Detect which cell encompasses the target text, then output its (x, y) center coordinate. 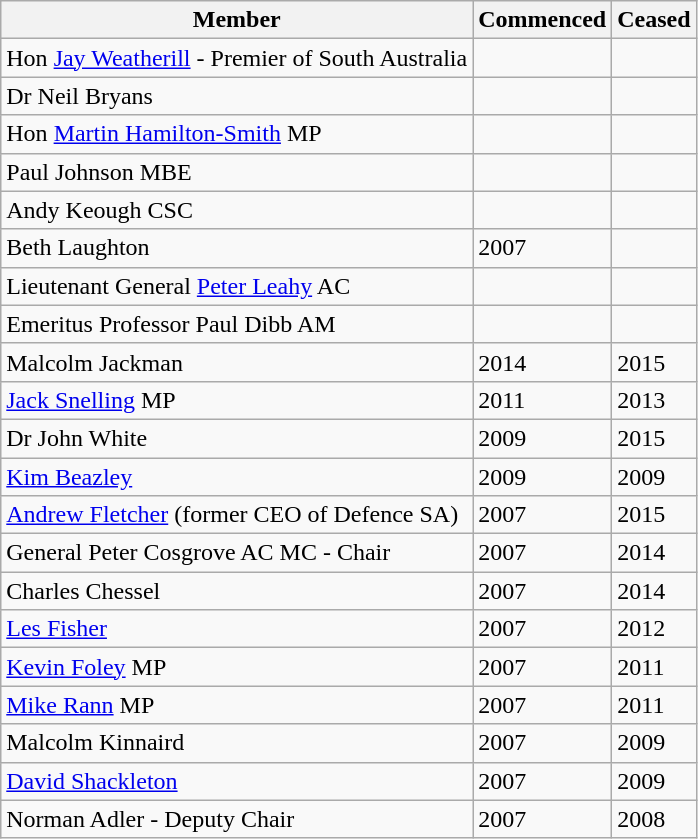
Andrew Fletcher (former CEO of Defence SA) (237, 515)
Jack Snelling MP (237, 400)
Hon Jay Weatherill - Premier of South Australia (237, 58)
Beth Laughton (237, 248)
Malcolm Kinnaird (237, 743)
Ceased (654, 20)
Member (237, 20)
2008 (654, 819)
Kim Beazley (237, 477)
Hon Martin Hamilton-Smith MP (237, 134)
Paul Johnson MBE (237, 172)
Commenced (542, 20)
David Shackleton (237, 781)
Charles Chessel (237, 591)
Dr Neil Bryans (237, 96)
Kevin Foley MP (237, 667)
Norman Adler - Deputy Chair (237, 819)
Les Fisher (237, 629)
Dr John White (237, 438)
Emeritus Professor Paul Dibb AM (237, 324)
Lieutenant General Peter Leahy AC (237, 286)
Malcolm Jackman (237, 362)
Mike Rann MP (237, 705)
General Peter Cosgrove AC MC - Chair (237, 553)
2013 (654, 400)
Andy Keough CSC (237, 210)
2012 (654, 629)
